Search for the cell housing the specified text and yield its [x, y] center coordinate. 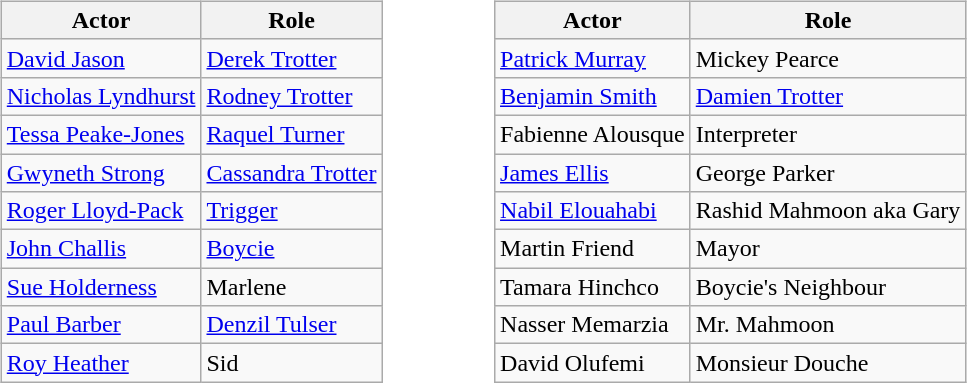
Marlene [292, 287]
Tamara Hinchco [593, 287]
Boycie [292, 249]
Rashid Mahmoon aka Gary [828, 211]
David Olufemi [593, 363]
Damien Trotter [828, 96]
Martin Friend [593, 249]
George Parker [828, 173]
Nasser Memarzia [593, 325]
Mayor [828, 249]
Nicholas Lyndhurst [101, 96]
Sid [292, 363]
Interpreter [828, 134]
Sue Holderness [101, 287]
Cassandra Trotter [292, 173]
Trigger [292, 211]
Fabienne Alousque [593, 134]
Nabil Elouahabi [593, 211]
Rodney Trotter [292, 96]
Denzil Tulser [292, 325]
John Challis [101, 249]
Mickey Pearce [828, 58]
Mr. Mahmoon [828, 325]
Derek Trotter [292, 58]
David Jason [101, 58]
Roy Heather [101, 363]
Boycie's Neighbour [828, 287]
Raquel Turner [292, 134]
James Ellis [593, 173]
Tessa Peake-Jones [101, 134]
Patrick Murray [593, 58]
Paul Barber [101, 325]
Gwyneth Strong [101, 173]
Benjamin Smith [593, 96]
Monsieur Douche [828, 363]
Roger Lloyd-Pack [101, 211]
